Return [x, y] of the center of cell containing provided text 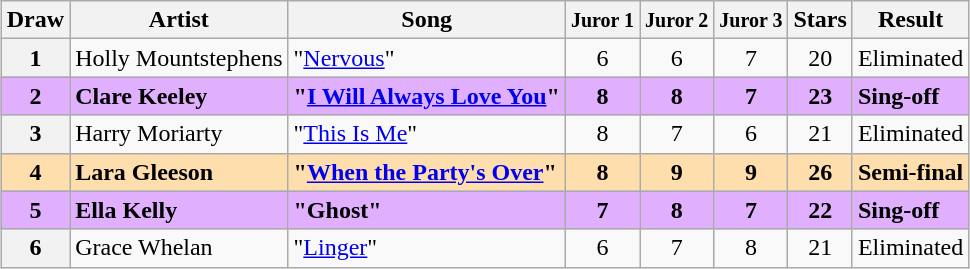
Juror 1 [602, 20]
3 [35, 134]
2 [35, 96]
"Linger" [426, 248]
Ella Kelly [179, 210]
23 [820, 96]
Draw [35, 20]
"Ghost" [426, 210]
Juror 3 [751, 20]
Stars [820, 20]
20 [820, 58]
Lara Gleeson [179, 172]
Harry Moriarty [179, 134]
"This Is Me" [426, 134]
Semi-final [910, 172]
Result [910, 20]
Juror 2 [677, 20]
Song [426, 20]
"Nervous" [426, 58]
1 [35, 58]
4 [35, 172]
Clare Keeley [179, 96]
Grace Whelan [179, 248]
"When the Party's Over" [426, 172]
Holly Mountstephens [179, 58]
22 [820, 210]
"I Will Always Love You" [426, 96]
Artist [179, 20]
5 [35, 210]
26 [820, 172]
